Pinpoint the cell where the given text exists, returning its [X, Y] midpoint coordinate. 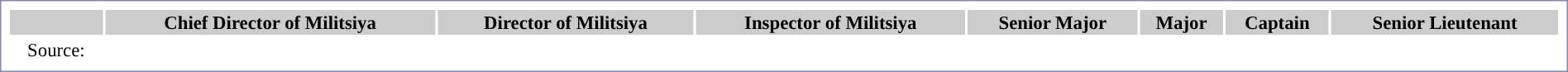
Source: [56, 50]
Senior Lieutenant [1445, 22]
Major [1182, 22]
Inspector of Militsiya [830, 22]
Director of Militsiya [566, 22]
Chief Director of Militsiya [270, 22]
Senior Major [1053, 22]
Captain [1277, 22]
